Locate the cell with the specified text and output its (X, Y) center coordinate. 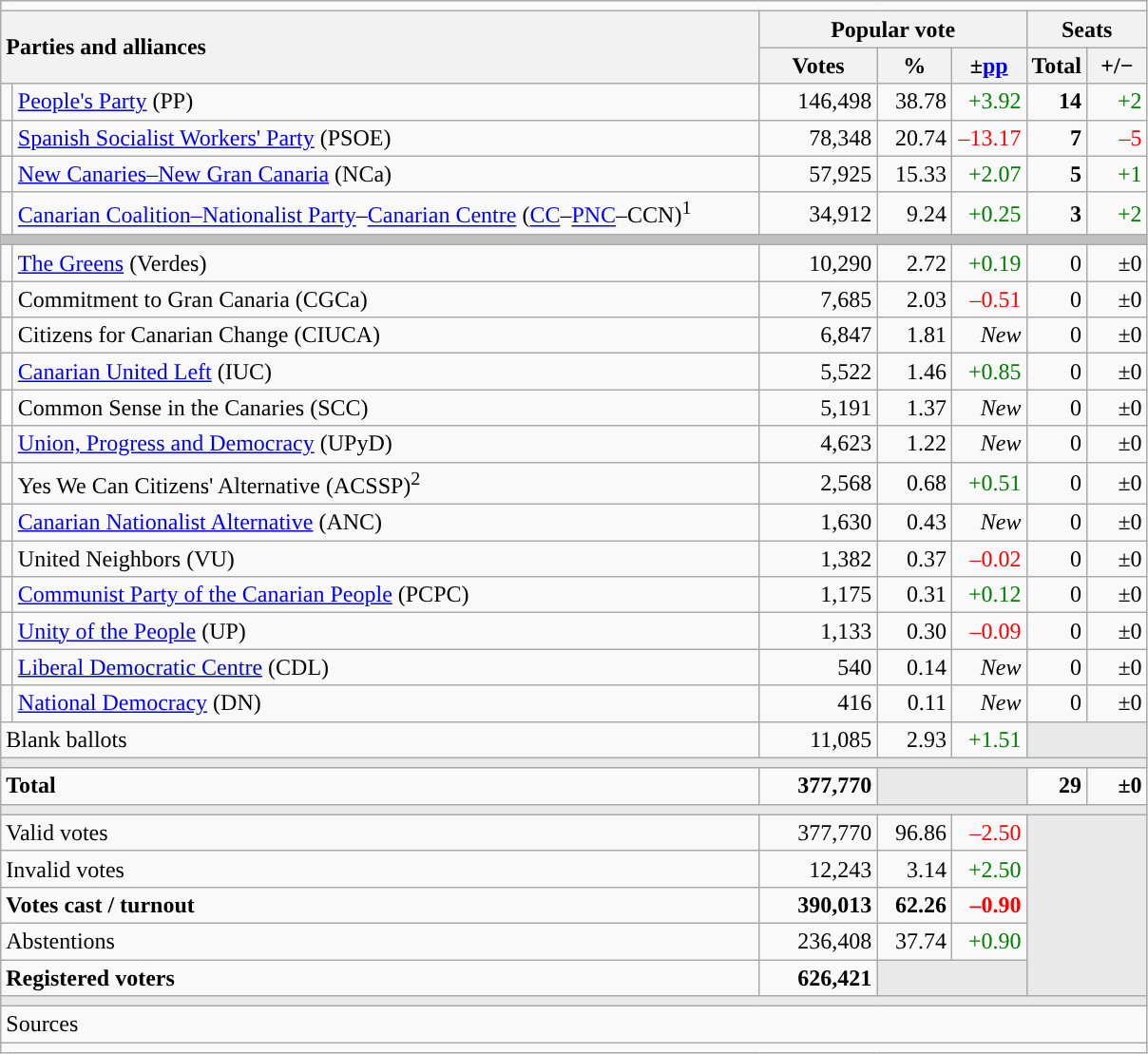
15.33 (914, 174)
5,522 (818, 372)
62.26 (914, 905)
5 (1057, 174)
1.81 (914, 335)
0.30 (914, 631)
0.68 (914, 483)
National Democracy (DN) (386, 703)
+1 (1118, 174)
1,630 (818, 523)
Sources (574, 1025)
New Canaries–New Gran Canaria (NCa) (386, 174)
0.43 (914, 523)
Union, Progress and Democracy (UPyD) (386, 444)
Blank ballots (380, 739)
Liberal Democratic Centre (CDL) (386, 667)
Invalid votes (380, 869)
–13.17 (988, 138)
2.72 (914, 263)
Parties and alliances (380, 48)
–0.09 (988, 631)
–0.02 (988, 559)
1.37 (914, 408)
10,290 (818, 263)
0.11 (914, 703)
+2.50 (988, 869)
–5 (1118, 138)
1,133 (818, 631)
34,912 (818, 213)
United Neighbors (VU) (386, 559)
Common Sense in the Canaries (SCC) (386, 408)
57,925 (818, 174)
Spanish Socialist Workers' Party (PSOE) (386, 138)
Abstentions (380, 941)
+3.92 (988, 102)
416 (818, 703)
1.46 (914, 372)
Canarian United Left (IUC) (386, 372)
±pp (988, 66)
+1.51 (988, 739)
5,191 (818, 408)
+0.12 (988, 595)
The Greens (Verdes) (386, 263)
Citizens for Canarian Change (CIUCA) (386, 335)
0.31 (914, 595)
+0.90 (988, 941)
Votes (818, 66)
+0.25 (988, 213)
Canarian Coalition–Nationalist Party–Canarian Centre (CC–PNC–CCN)1 (386, 213)
% (914, 66)
Communist Party of the Canarian People (PCPC) (386, 595)
7 (1057, 138)
+0.19 (988, 263)
Commitment to Gran Canaria (CGCa) (386, 299)
78,348 (818, 138)
1,382 (818, 559)
People's Party (PP) (386, 102)
Popular vote (893, 29)
Registered voters (380, 978)
626,421 (818, 978)
Yes We Can Citizens' Alternative (ACSSP)2 (386, 483)
12,243 (818, 869)
540 (818, 667)
+/− (1118, 66)
2,568 (818, 483)
Seats (1087, 29)
9.24 (914, 213)
4,623 (818, 444)
11,085 (818, 739)
+2.07 (988, 174)
0.37 (914, 559)
29 (1057, 786)
–0.51 (988, 299)
–2.50 (988, 833)
38.78 (914, 102)
1,175 (818, 595)
96.86 (914, 833)
236,408 (818, 941)
3.14 (914, 869)
3 (1057, 213)
2.93 (914, 739)
7,685 (818, 299)
6,847 (818, 335)
37.74 (914, 941)
–0.90 (988, 905)
1.22 (914, 444)
Unity of the People (UP) (386, 631)
146,498 (818, 102)
390,013 (818, 905)
Valid votes (380, 833)
2.03 (914, 299)
Votes cast / turnout (380, 905)
14 (1057, 102)
+0.51 (988, 483)
20.74 (914, 138)
+0.85 (988, 372)
Canarian Nationalist Alternative (ANC) (386, 523)
0.14 (914, 667)
